Identify which cell holds the provided text, then report its (X, Y) central coordinate. 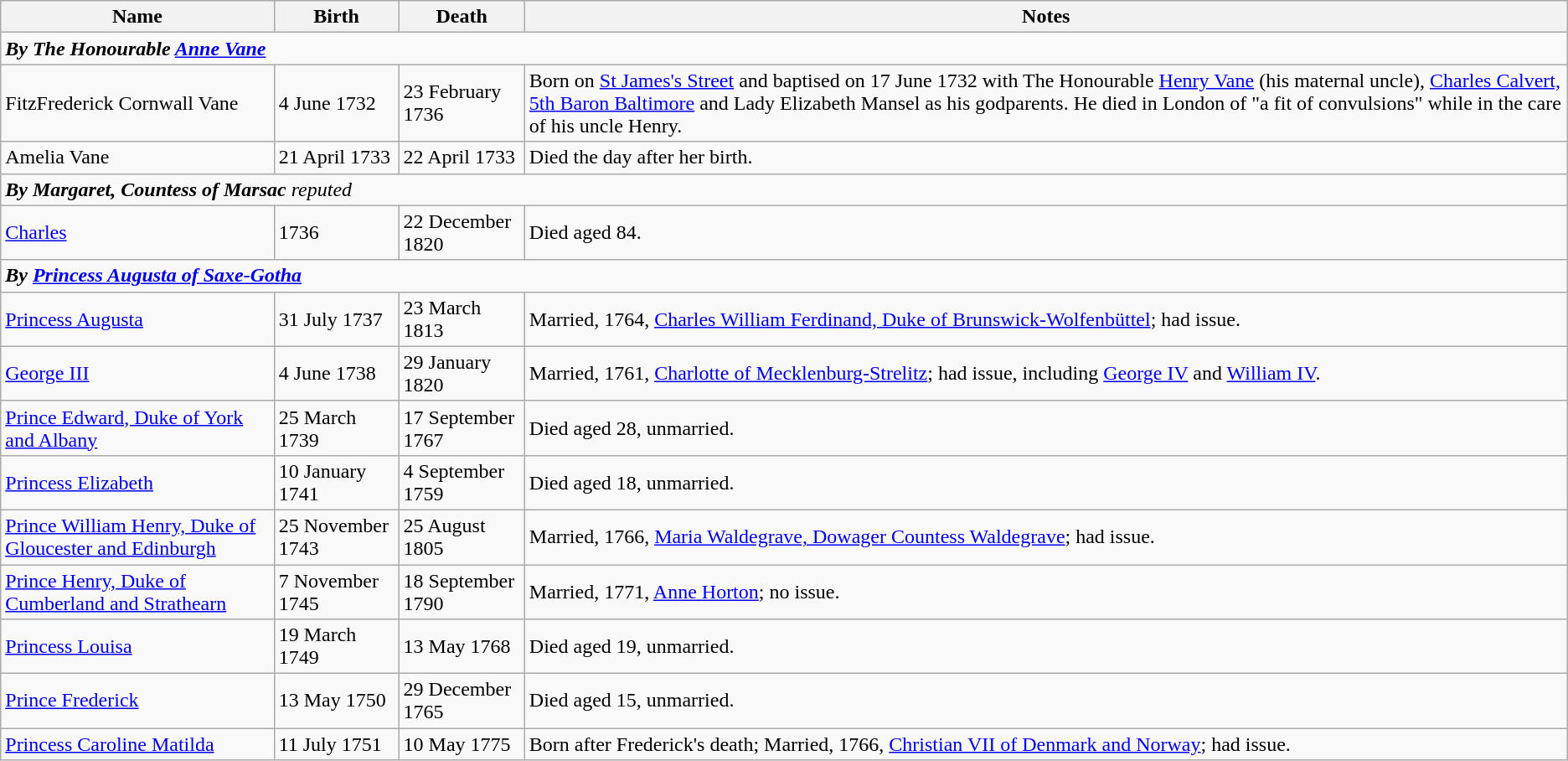
Prince Edward, Duke of York and Albany (137, 427)
Amelia Vane (137, 158)
George III (137, 374)
1736 (337, 233)
Death (462, 17)
By Margaret, Countess of Marsac reputed (784, 189)
13 May 1750 (337, 701)
Died aged 15, unmarried. (1045, 701)
23 February 1736 (462, 103)
Died aged 84. (1045, 233)
Died aged 28, unmarried. (1045, 427)
22 April 1733 (462, 158)
Notes (1045, 17)
29 January 1820 (462, 374)
4 June 1738 (337, 374)
By Princess Augusta of Saxe-Gotha (784, 276)
25 November 1743 (337, 536)
31 July 1737 (337, 318)
10 May 1775 (462, 744)
Died aged 19, unmarried. (1045, 647)
22 December 1820 (462, 233)
Prince Frederick (137, 701)
17 September 1767 (462, 427)
Died the day after her birth. (1045, 158)
13 May 1768 (462, 647)
18 September 1790 (462, 592)
By The Honourable Anne Vane (784, 49)
Prince William Henry, Duke of Gloucester and Edinburgh (137, 536)
21 April 1733 (337, 158)
11 July 1751 (337, 744)
4 September 1759 (462, 483)
Married, 1766, Maria Waldegrave, Dowager Countess Waldegrave; had issue. (1045, 536)
Princess Augusta (137, 318)
Married, 1771, Anne Horton; no issue. (1045, 592)
FitzFrederick Cornwall Vane (137, 103)
4 June 1732 (337, 103)
25 March 1739 (337, 427)
19 March 1749 (337, 647)
10 January 1741 (337, 483)
Prince Henry, Duke of Cumberland and Strathearn (137, 592)
Born after Frederick's death; Married, 1766, Christian VII of Denmark and Norway; had issue. (1045, 744)
29 December 1765 (462, 701)
Princess Louisa (137, 647)
25 August 1805 (462, 536)
Name (137, 17)
Married, 1764, Charles William Ferdinand, Duke of Brunswick-Wolfenbüttel; had issue. (1045, 318)
Charles (137, 233)
Married, 1761, Charlotte of Mecklenburg-Strelitz; had issue, including George IV and William IV. (1045, 374)
Princess Elizabeth (137, 483)
Princess Caroline Matilda (137, 744)
7 November 1745 (337, 592)
Birth (337, 17)
Died aged 18, unmarried. (1045, 483)
23 March 1813 (462, 318)
